Pinpoint the cell where the given text exists, returning its [X, Y] midpoint coordinate. 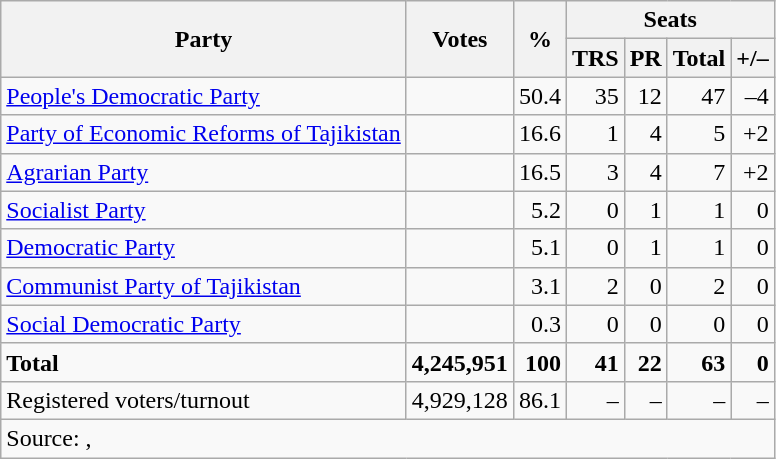
–4 [752, 96]
4,245,951 [460, 362]
Seats [670, 20]
5 [699, 134]
41 [595, 362]
% [540, 39]
5.2 [540, 210]
86.1 [540, 400]
3.1 [540, 286]
12 [646, 96]
35 [595, 96]
Democratic Party [204, 248]
Communist Party of Tajikistan [204, 286]
Socialist Party [204, 210]
Votes [460, 39]
47 [699, 96]
16.5 [540, 172]
Social Democratic Party [204, 324]
Party [204, 39]
PR [646, 58]
5.1 [540, 248]
Agrarian Party [204, 172]
Party of Economic Reforms of Tajikistan [204, 134]
3 [595, 172]
7 [699, 172]
+/– [752, 58]
TRS [595, 58]
16.6 [540, 134]
Source: , [388, 438]
22 [646, 362]
People's Democratic Party [204, 96]
63 [699, 362]
4,929,128 [460, 400]
50.4 [540, 96]
0.3 [540, 324]
Registered voters/turnout [204, 400]
100 [540, 362]
